Output the [x, y] coordinate of the center of the cell containing the given text.  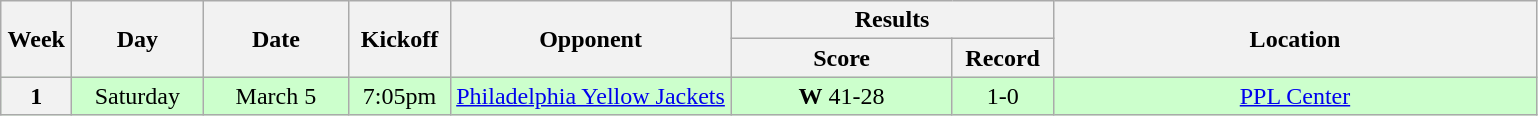
1 [36, 96]
Location [1295, 39]
1-0 [1002, 96]
Opponent [590, 39]
PPL Center [1295, 96]
Record [1002, 58]
Date [276, 39]
W 41-28 [842, 96]
Saturday [138, 96]
Philadelphia Yellow Jackets [590, 96]
March 5 [276, 96]
Results [892, 20]
Score [842, 58]
Kickoff [400, 39]
7:05pm [400, 96]
Week [36, 39]
Day [138, 39]
